Return the (x, y) coordinate for the center point of the cell that contains the specified text.  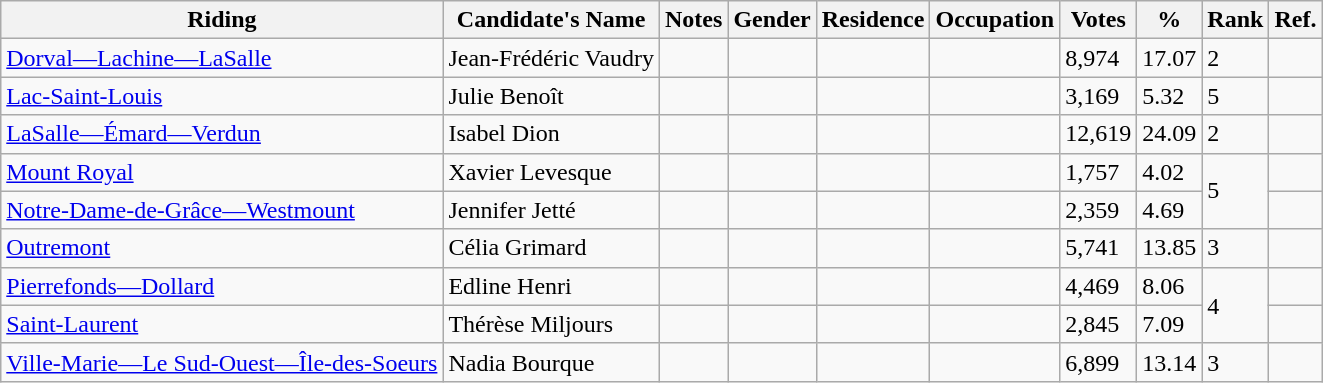
6,899 (1098, 362)
Candidate's Name (552, 20)
4 (1236, 305)
7.09 (1170, 324)
4,469 (1098, 286)
Jean-Frédéric Vaudry (552, 58)
Dorval—Lachine—LaSalle (222, 58)
Isabel Dion (552, 134)
Pierrefonds—Dollard (222, 286)
LaSalle—Émard—Verdun (222, 134)
Notes (693, 20)
Votes (1098, 20)
% (1170, 20)
Riding (222, 20)
Occupation (995, 20)
5,741 (1098, 248)
24.09 (1170, 134)
Julie Benoît (552, 96)
Saint-Laurent (222, 324)
Gender (772, 20)
2,359 (1098, 210)
Lac-Saint-Louis (222, 96)
Ref. (1296, 20)
5.32 (1170, 96)
8.06 (1170, 286)
Thérèse Miljours (552, 324)
17.07 (1170, 58)
4.02 (1170, 172)
Xavier Levesque (552, 172)
Ville-Marie—Le Sud-Ouest—Île-des-Soeurs (222, 362)
12,619 (1098, 134)
Edline Henri (552, 286)
2,845 (1098, 324)
Nadia Bourque (552, 362)
4.69 (1170, 210)
13.14 (1170, 362)
3,169 (1098, 96)
Rank (1236, 20)
1,757 (1098, 172)
Residence (873, 20)
Jennifer Jetté (552, 210)
Mount Royal (222, 172)
Outremont (222, 248)
Célia Grimard (552, 248)
8,974 (1098, 58)
Notre-Dame-de-Grâce—Westmount (222, 210)
13.85 (1170, 248)
